For the text-containing cell, return its midpoint in (x, y) coordinate format. 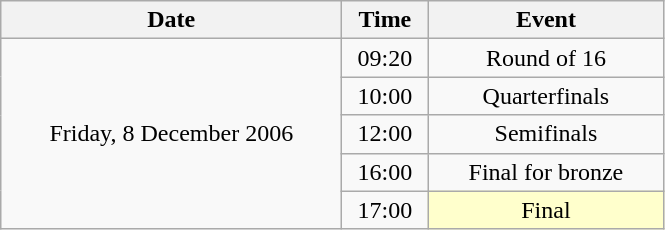
09:20 (385, 58)
Date (172, 20)
Round of 16 (546, 58)
17:00 (385, 210)
Event (546, 20)
Quarterfinals (546, 96)
Friday, 8 December 2006 (172, 134)
Semifinals (546, 134)
12:00 (385, 134)
Final (546, 210)
Time (385, 20)
16:00 (385, 172)
Final for bronze (546, 172)
10:00 (385, 96)
